Identify which cell holds the provided text, then report its [X, Y] central coordinate. 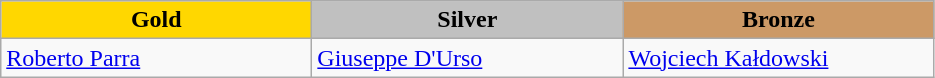
Bronze [778, 20]
Silver [468, 20]
Giuseppe D'Urso [468, 58]
Wojciech Kałdowski [778, 58]
Gold [156, 20]
Roberto Parra [156, 58]
